Output the [X, Y] coordinate of the center of the cell containing the given text.  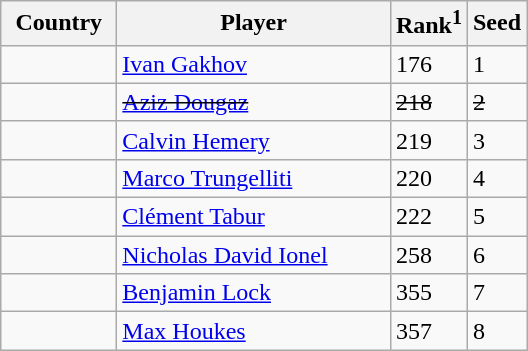
Aziz Dougaz [254, 102]
8 [496, 331]
176 [428, 64]
219 [428, 140]
Player [254, 24]
6 [496, 255]
Nicholas David Ionel [254, 255]
Clément Tabur [254, 217]
Country [59, 24]
Ivan Gakhov [254, 64]
Benjamin Lock [254, 293]
355 [428, 293]
258 [428, 255]
1 [496, 64]
357 [428, 331]
Seed [496, 24]
5 [496, 217]
2 [496, 102]
7 [496, 293]
220 [428, 178]
3 [496, 140]
Rank1 [428, 24]
Calvin Hemery [254, 140]
4 [496, 178]
218 [428, 102]
Marco Trungelliti [254, 178]
222 [428, 217]
Max Houkes [254, 331]
